Pinpoint the cell where the given text exists, returning its [X, Y] midpoint coordinate. 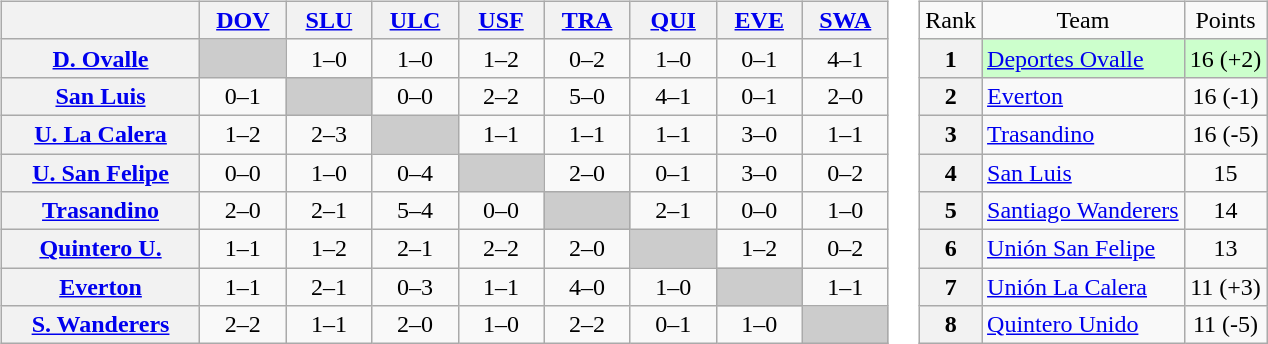
D. Ovalle [100, 58]
15 [1226, 173]
5–0 [587, 96]
ULC [415, 20]
1 [951, 58]
EVE [759, 20]
7 [951, 287]
SLU [329, 20]
Points [1226, 20]
Quintero U. [100, 249]
16 (-5) [1226, 134]
11 (+3) [1226, 287]
Santiago Wanderers [1084, 211]
5–4 [415, 211]
2–3 [329, 134]
4 [951, 173]
11 (-5) [1226, 325]
16 (+2) [1226, 58]
DOV [243, 20]
13 [1226, 249]
14 [1226, 211]
Quintero Unido [1084, 325]
5 [951, 211]
Unión La Calera [1084, 287]
0–3 [415, 287]
S. Wanderers [100, 325]
Unión San Felipe [1084, 249]
4–0 [587, 287]
2 [951, 96]
Team [1084, 20]
SWA [845, 20]
USF [501, 20]
0–4 [415, 173]
3 [951, 134]
16 (-1) [1226, 96]
Deportes Ovalle [1084, 58]
TRA [587, 20]
6 [951, 249]
QUI [673, 20]
U. San Felipe [100, 173]
Rank [951, 20]
U. La Calera [100, 134]
8 [951, 325]
